Output the [x, y] coordinate of the center of the cell containing the given text.  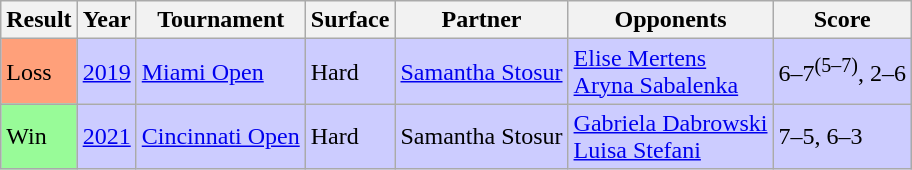
Opponents [670, 20]
2019 [106, 72]
7–5, 6–3 [842, 136]
2021 [106, 136]
Score [842, 20]
Surface [350, 20]
Cincinnati Open [220, 136]
Win [39, 136]
Miami Open [220, 72]
Elise Mertens Aryna Sabalenka [670, 72]
Tournament [220, 20]
Year [106, 20]
6–7(5–7), 2–6 [842, 72]
Partner [482, 20]
Result [39, 20]
Gabriela Dabrowski Luisa Stefani [670, 136]
Loss [39, 72]
